Return (X, Y) of the center of cell containing provided text 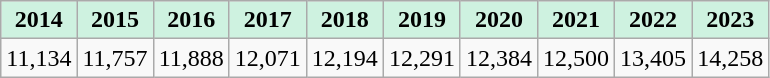
2021 (576, 20)
2019 (422, 20)
12,194 (344, 58)
12,291 (422, 58)
2016 (191, 20)
11,134 (39, 58)
11,757 (115, 58)
2015 (115, 20)
2014 (39, 20)
2017 (268, 20)
2020 (498, 20)
2023 (730, 20)
12,500 (576, 58)
14,258 (730, 58)
2022 (654, 20)
12,384 (498, 58)
2018 (344, 20)
12,071 (268, 58)
11,888 (191, 58)
13,405 (654, 58)
